Determine the (X, Y) coordinate at the center of the cell enclosing the given text.  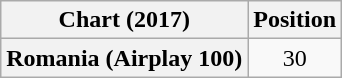
Position (295, 20)
30 (295, 58)
Chart (2017) (124, 20)
Romania (Airplay 100) (124, 58)
